Pinpoint the cell where the given text exists, returning its [X, Y] midpoint coordinate. 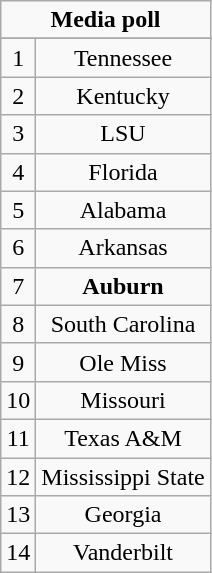
Auburn [123, 286]
Missouri [123, 400]
11 [18, 438]
Arkansas [123, 248]
8 [18, 324]
Media poll [106, 20]
LSU [123, 134]
5 [18, 210]
13 [18, 515]
2 [18, 96]
Alabama [123, 210]
4 [18, 172]
12 [18, 477]
3 [18, 134]
6 [18, 248]
Texas A&M [123, 438]
Mississippi State [123, 477]
Georgia [123, 515]
7 [18, 286]
14 [18, 553]
Ole Miss [123, 362]
10 [18, 400]
9 [18, 362]
1 [18, 58]
Vanderbilt [123, 553]
Kentucky [123, 96]
South Carolina [123, 324]
Tennessee [123, 58]
Florida [123, 172]
